Capture the cell that displays the provided text and extract its [x, y] central coordinate. 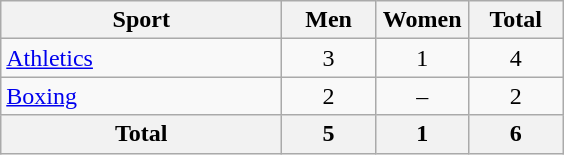
3 [329, 58]
5 [329, 134]
Sport [142, 20]
Boxing [142, 96]
Women [422, 20]
4 [516, 58]
– [422, 96]
Athletics [142, 58]
Men [329, 20]
6 [516, 134]
